Scan for the cell matching the given text and deliver its [X, Y] coordinate at center. 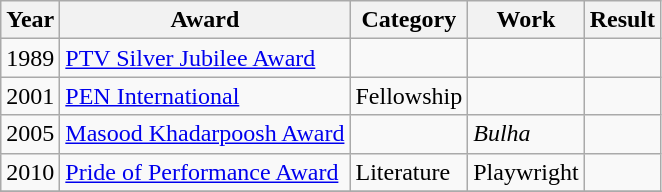
1989 [30, 58]
PTV Silver Jubilee Award [205, 58]
Literature [409, 172]
Masood Khadarpoosh Award [205, 134]
2010 [30, 172]
Work [526, 20]
Bulha [526, 134]
Playwright [526, 172]
PEN International [205, 96]
Year [30, 20]
Award [205, 20]
2005 [30, 134]
Category [409, 20]
Pride of Performance Award [205, 172]
Fellowship [409, 96]
Result [622, 20]
2001 [30, 96]
